Locate the cell with the specified text and output its [X, Y] center coordinate. 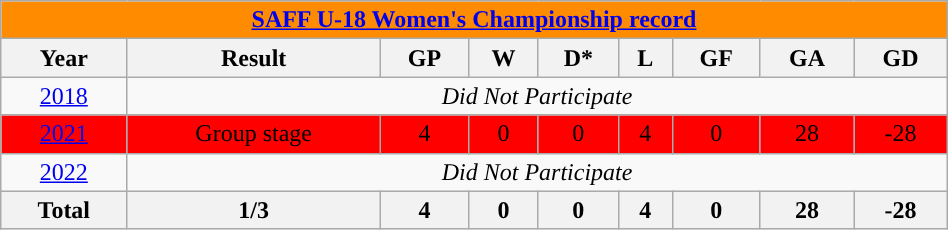
GF [716, 58]
Total [64, 210]
Result [254, 58]
W [504, 58]
Year [64, 58]
SAFF U-18 Women's Championship record [474, 20]
2021 [64, 134]
2022 [64, 172]
GP [424, 58]
D* [578, 58]
Group stage [254, 134]
1/3 [254, 210]
GD [901, 58]
L [645, 58]
GA [806, 58]
2018 [64, 96]
